Output the (X, Y) coordinate of the center of the cell containing the given text.  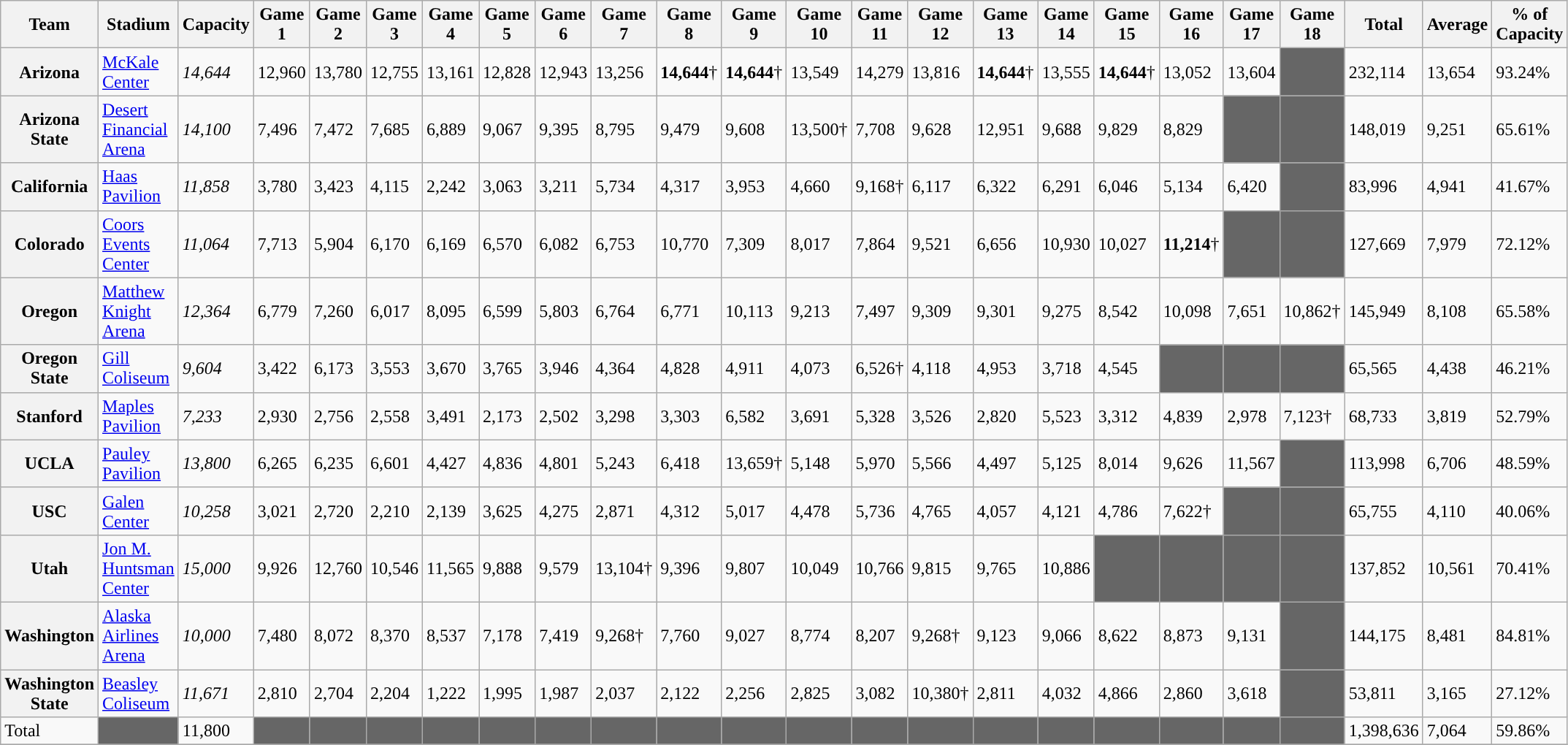
2,756 (337, 416)
13,659† (754, 463)
68,733 (1383, 416)
40.06% (1529, 511)
3,691 (819, 416)
8,542 (1126, 311)
4,765 (941, 511)
6,046 (1126, 187)
4,866 (1126, 692)
6,764 (624, 311)
8,017 (819, 244)
10,258 (216, 511)
8,873 (1191, 635)
12,755 (394, 72)
4,828 (689, 368)
6,291 (1066, 187)
9,395 (564, 129)
6,173 (337, 368)
9,815 (941, 568)
83,996 (1383, 187)
2,930 (282, 416)
10,930 (1066, 244)
3,718 (1066, 368)
4,941 (1458, 187)
4,801 (564, 463)
Game 16 (1191, 25)
11,064 (216, 244)
4,839 (1191, 416)
6,599 (507, 311)
5,566 (941, 463)
11,800 (216, 731)
7,708 (879, 129)
8,795 (624, 129)
4,364 (624, 368)
70.41% (1529, 568)
Arizona State (50, 129)
2,704 (337, 692)
11,567 (1252, 463)
8,774 (819, 635)
93.24% (1529, 72)
6,779 (282, 311)
3,211 (564, 187)
7,864 (879, 244)
3,021 (282, 511)
Haas Pavilion (139, 187)
4,786 (1126, 511)
2,558 (394, 416)
4,497 (1005, 463)
4,911 (754, 368)
3,780 (282, 187)
14,279 (879, 72)
4,312 (689, 511)
5,904 (337, 244)
2,720 (337, 511)
9,626 (1191, 463)
Desert Financial Arena (139, 129)
5,134 (1191, 187)
5,125 (1066, 463)
6,656 (1005, 244)
84.81% (1529, 635)
5,328 (879, 416)
6,235 (337, 463)
6,601 (394, 463)
8,108 (1458, 311)
9,396 (689, 568)
2,860 (1191, 692)
Game 4 (451, 25)
Maples Pavilion (139, 416)
USC (50, 511)
% of Capacity (1529, 25)
12,828 (507, 72)
9,067 (507, 129)
7,123† (1312, 416)
9,213 (819, 311)
10,049 (819, 568)
9,066 (1066, 635)
4,032 (1066, 692)
9,027 (754, 635)
5,736 (879, 511)
9,309 (941, 311)
2,811 (1005, 692)
13,256 (624, 72)
4,317 (689, 187)
8,481 (1458, 635)
Game 11 (879, 25)
2,173 (507, 416)
13,549 (819, 72)
6,418 (689, 463)
7,064 (1458, 731)
8,207 (879, 635)
13,780 (337, 72)
137,852 (1383, 568)
46.21% (1529, 368)
Utah (50, 568)
8,622 (1126, 635)
4,073 (819, 368)
113,998 (1383, 463)
3,312 (1126, 416)
7,622† (1191, 511)
7,713 (282, 244)
15,000 (216, 568)
5,523 (1066, 416)
10,098 (1191, 311)
6,889 (451, 129)
14,644 (216, 72)
4,438 (1458, 368)
53,811 (1383, 692)
7,260 (337, 311)
7,472 (337, 129)
65.61% (1529, 129)
13,604 (1252, 72)
5,243 (624, 463)
McKale Center (139, 72)
Jon M. Huntsman Center (139, 568)
9,608 (754, 129)
144,175 (1383, 635)
1,222 (451, 692)
9,479 (689, 129)
2,204 (394, 692)
Game 12 (941, 25)
6,753 (624, 244)
4,478 (819, 511)
9,275 (1066, 311)
7,496 (282, 129)
9,765 (1005, 568)
13,104† (624, 568)
65.58% (1529, 311)
41.67% (1529, 187)
3,063 (507, 187)
5,017 (754, 511)
Alaska Airlines Arena (139, 635)
2,825 (819, 692)
13,654 (1458, 72)
11,565 (451, 568)
Game 7 (624, 25)
7,233 (216, 416)
Game 14 (1066, 25)
2,820 (1005, 416)
Game 6 (564, 25)
7,979 (1458, 244)
3,298 (624, 416)
3,953 (754, 187)
8,014 (1126, 463)
3,946 (564, 368)
Game 17 (1252, 25)
7,651 (1252, 311)
52.79% (1529, 416)
6,082 (564, 244)
3,765 (507, 368)
Game 2 (337, 25)
Game 3 (394, 25)
2,242 (451, 187)
4,836 (507, 463)
4,545 (1126, 368)
9,131 (1252, 635)
12,943 (564, 72)
9,579 (564, 568)
Game 1 (282, 25)
65,565 (1383, 368)
9,926 (282, 568)
4,110 (1458, 511)
9,168† (879, 187)
6,169 (451, 244)
2,210 (394, 511)
11,671 (216, 692)
6,582 (754, 416)
6,771 (689, 311)
6,017 (394, 311)
10,766 (879, 568)
10,113 (754, 311)
3,303 (689, 416)
27.12% (1529, 692)
65,755 (1383, 511)
7,760 (689, 635)
11,214† (1191, 244)
2,502 (564, 416)
3,670 (451, 368)
9,251 (1458, 129)
4,057 (1005, 511)
3,082 (879, 692)
9,123 (1005, 635)
10,027 (1126, 244)
72.12% (1529, 244)
10,000 (216, 635)
7,309 (754, 244)
5,803 (564, 311)
3,422 (282, 368)
12,760 (337, 568)
5,970 (879, 463)
4,115 (394, 187)
Oregon State (50, 368)
Coors Events Center (139, 244)
10,546 (394, 568)
Capacity (216, 25)
5,734 (624, 187)
7,497 (879, 311)
Stanford (50, 416)
1,995 (507, 692)
3,423 (337, 187)
8,829 (1191, 129)
Washington (50, 635)
8,072 (337, 635)
1,987 (564, 692)
3,165 (1458, 692)
127,669 (1383, 244)
Stadium (139, 25)
Team (50, 25)
6,570 (507, 244)
6,322 (1005, 187)
4,427 (451, 463)
48.59% (1529, 463)
6,706 (1458, 463)
59.86% (1529, 731)
12,960 (282, 72)
4,118 (941, 368)
8,370 (394, 635)
13,500† (819, 129)
10,770 (689, 244)
9,807 (754, 568)
Beasley Coliseum (139, 692)
Oregon (50, 311)
2,139 (451, 511)
13,800 (216, 463)
Game 18 (1312, 25)
California (50, 187)
13,052 (1191, 72)
Game 13 (1005, 25)
10,862† (1312, 311)
Colorado (50, 244)
6,117 (941, 187)
3,625 (507, 511)
2,871 (624, 511)
9,521 (941, 244)
13,816 (941, 72)
1,398,636 (1383, 731)
5,148 (819, 463)
2,037 (624, 692)
Galen Center (139, 511)
4,953 (1005, 368)
Pauley Pavilion (139, 463)
7,480 (282, 635)
UCLA (50, 463)
145,949 (1383, 311)
14,100 (216, 129)
Game 9 (754, 25)
13,555 (1066, 72)
Game 8 (689, 25)
2,810 (282, 692)
9,301 (1005, 311)
7,685 (394, 129)
2,256 (754, 692)
4,275 (564, 511)
3,819 (1458, 416)
3,553 (394, 368)
3,526 (941, 416)
Gill Coliseum (139, 368)
Game 10 (819, 25)
10,380† (941, 692)
4,660 (819, 187)
Washington State (50, 692)
9,604 (216, 368)
10,886 (1066, 568)
Average (1458, 25)
6,265 (282, 463)
8,537 (451, 635)
13,161 (451, 72)
232,114 (1383, 72)
Matthew Knight Arena (139, 311)
12,951 (1005, 129)
Game 5 (507, 25)
9,688 (1066, 129)
6,420 (1252, 187)
7,178 (507, 635)
9,888 (507, 568)
3,618 (1252, 692)
2,122 (689, 692)
148,019 (1383, 129)
4,121 (1066, 511)
6,170 (394, 244)
9,628 (941, 129)
Game 15 (1126, 25)
Arizona (50, 72)
10,561 (1458, 568)
9,829 (1126, 129)
3,491 (451, 416)
12,364 (216, 311)
11,858 (216, 187)
6,526† (879, 368)
2,978 (1252, 416)
7,419 (564, 635)
8,095 (451, 311)
